Detect which cell encompasses the target text, then output its (X, Y) center coordinate. 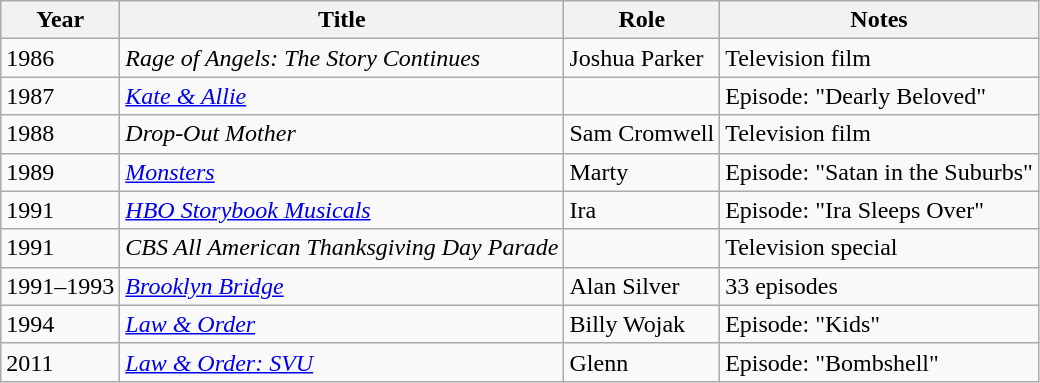
Kate & Allie (342, 96)
Law & Order (342, 324)
Title (342, 20)
Episode: "Kids" (880, 324)
Episode: "Bombshell" (880, 362)
Alan Silver (642, 286)
Sam Cromwell (642, 134)
Billy Wojak (642, 324)
Marty (642, 172)
HBO Storybook Musicals (342, 210)
1991–1993 (60, 286)
1987 (60, 96)
1994 (60, 324)
Episode: "Dearly Beloved" (880, 96)
Role (642, 20)
Television special (880, 248)
Episode: "Ira Sleeps Over" (880, 210)
Notes (880, 20)
CBS All American Thanksgiving Day Parade (342, 248)
Law & Order: SVU (342, 362)
33 episodes (880, 286)
Monsters (342, 172)
Drop-Out Mother (342, 134)
Ira (642, 210)
1988 (60, 134)
2011 (60, 362)
Rage of Angels: The Story Continues (342, 58)
Brooklyn Bridge (342, 286)
1986 (60, 58)
Episode: "Satan in the Suburbs" (880, 172)
Joshua Parker (642, 58)
Glenn (642, 362)
1989 (60, 172)
Year (60, 20)
